Determine the [x, y] coordinate at the center of the cell enclosing the given text.  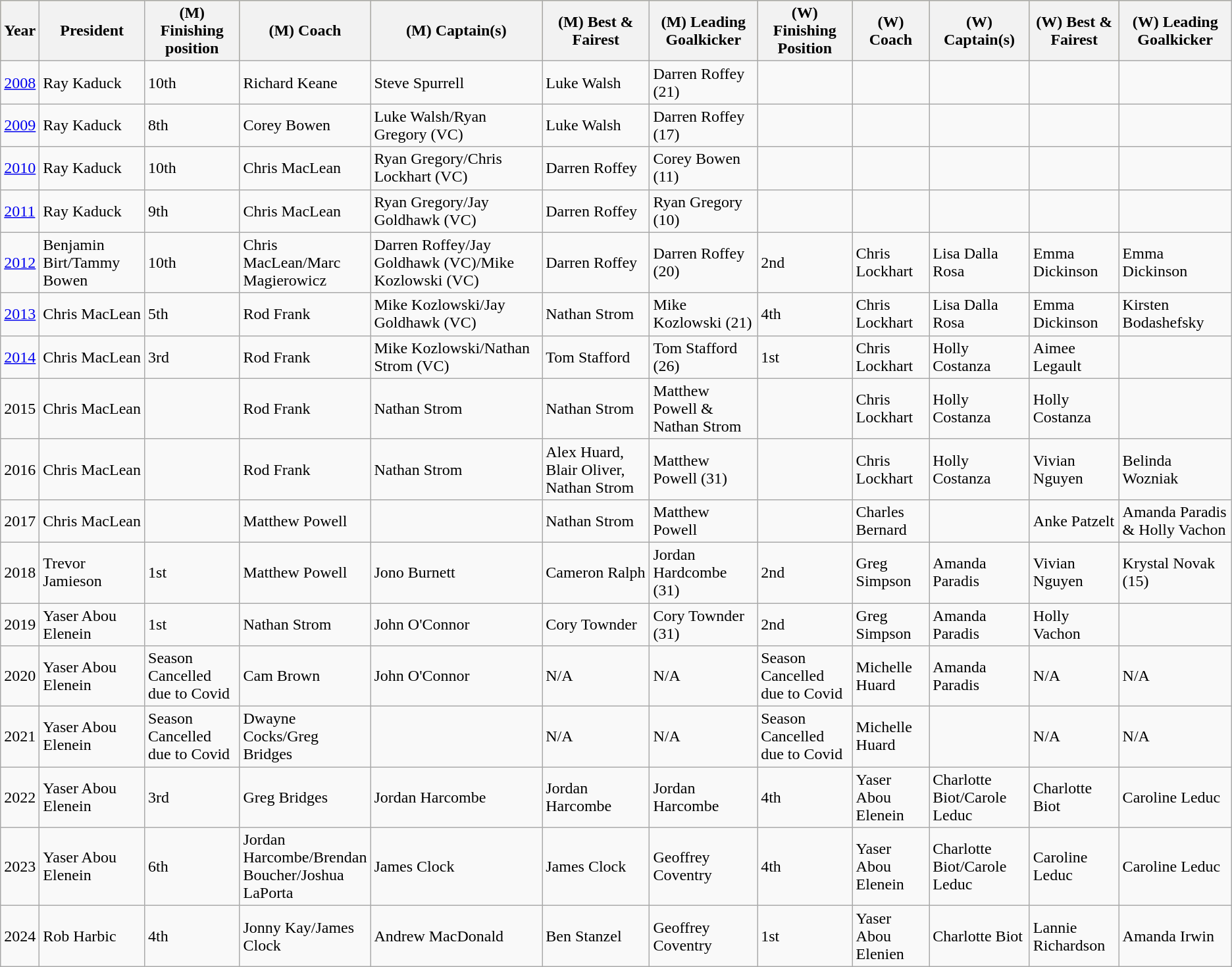
Trevor Jamieson [92, 572]
Steve Spurrell [457, 83]
President [92, 31]
Matthew Powell (31) [704, 469]
Amanda Paradis & Holly Vachon [1175, 521]
Andrew MacDonald [457, 936]
2018 [20, 572]
Cameron Ralph [596, 572]
(W) Best & Fairest [1074, 31]
2010 [20, 168]
Matthew Powell & Nathan Strom [704, 409]
2019 [20, 624]
Kirsten Bodashefsky [1175, 314]
2021 [20, 737]
Ryan Gregory/Chris Lockhart (VC) [457, 168]
Darren Roffey (21) [704, 83]
Jordan Harcombe/Brendan Boucher/Joshua LaPorta [305, 867]
(M) Best & Fairest [596, 31]
Chris MacLean/Marc Magierowicz [305, 262]
Alex Huard, Blair Oliver, Nathan Strom [596, 469]
Belinda Wozniak [1175, 469]
2011 [20, 211]
(M) Finishing position [192, 31]
(M) Coach [305, 31]
2014 [20, 357]
Tom Stafford (26) [704, 357]
2020 [20, 676]
Charles Bernard [891, 521]
2022 [20, 797]
Jordan Hardcombe (31) [704, 572]
Anke Patzelt [1074, 521]
Darren Roffey/Jay Goldhawk (VC)/Mike Kozlowski (VC) [457, 262]
6th [192, 867]
Mike Kozlowski/Jay Goldhawk (VC) [457, 314]
Tom Stafford [596, 357]
(W) Leading Goalkicker [1175, 31]
2015 [20, 409]
Cory Townder (31) [704, 624]
Yaser Abou Elenien [891, 936]
Benjamin Birt/Tammy Bowen [92, 262]
2023 [20, 867]
(M) Captain(s) [457, 31]
Holly Vachon [1074, 624]
Darren Roffey (20) [704, 262]
5th [192, 314]
Krystal Novak (15) [1175, 572]
Mike Kozlowski/Nathan Strom (VC) [457, 357]
Corey Bowen (11) [704, 168]
2012 [20, 262]
Luke Walsh/Ryan Gregory (VC) [457, 125]
Aimee Legault [1074, 357]
Jono Burnett [457, 572]
Cam Brown [305, 676]
Mike Kozlowski (21) [704, 314]
2008 [20, 83]
8th [192, 125]
(W) Coach [891, 31]
Corey Bowen [305, 125]
2017 [20, 521]
Greg Bridges [305, 797]
Cory Townder [596, 624]
Amanda Irwin [1175, 936]
Dwayne Cocks/Greg Bridges [305, 737]
Rob Harbic [92, 936]
Ben Stanzel [596, 936]
9th [192, 211]
Jonny Kay/James Clock [305, 936]
2009 [20, 125]
(W) Captain(s) [979, 31]
2024 [20, 936]
Darren Roffey (17) [704, 125]
Ryan Gregory (10) [704, 211]
Year [20, 31]
(M) Leading Goalkicker [704, 31]
(W) Finishing Position [805, 31]
2013 [20, 314]
Lannie Richardson [1074, 936]
Richard Keane [305, 83]
Ryan Gregory/Jay Goldhawk (VC) [457, 211]
2016 [20, 469]
